Return the [x, y] coordinate for the center point of the cell that contains the specified text.  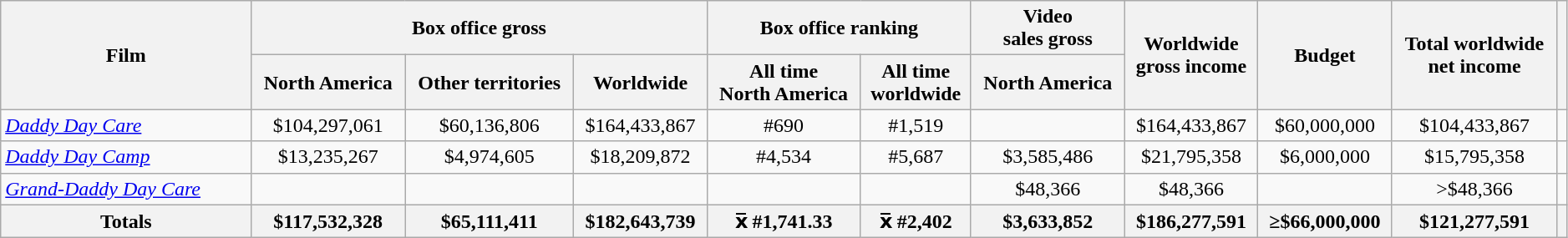
$4,974,605 [490, 157]
Video sales gross [1048, 28]
Box office ranking [839, 28]
Grand-Daddy Day Care [126, 189]
Box office gross [480, 28]
$6,000,000 [1325, 157]
Total worldwide net income [1474, 55]
Daddy Day Camp [126, 157]
$15,795,358 [1474, 157]
Totals [126, 221]
Daddy Day Care [126, 125]
>$48,366 [1474, 189]
$60,000,000 [1325, 125]
#1,519 [916, 125]
$13,235,267 [328, 157]
Budget [1325, 55]
$65,111,411 [490, 221]
#5,687 [916, 157]
$104,433,867 [1474, 125]
$21,795,358 [1191, 157]
x̅ #2,402 [916, 221]
$121,277,591 [1474, 221]
Film [126, 55]
x̅ #1,741.33 [784, 221]
$60,136,806 [490, 125]
Other territories [490, 82]
Worldwide [640, 82]
≥$66,000,000 [1325, 221]
#690 [784, 125]
$182,643,739 [640, 221]
#4,534 [784, 157]
$104,297,061 [328, 125]
$18,209,872 [640, 157]
$117,532,328 [328, 221]
Worldwide gross income [1191, 55]
All time North America [784, 82]
$186,277,591 [1191, 221]
All time worldwide [916, 82]
$3,633,852 [1048, 221]
$3,585,486 [1048, 157]
